Find where the given text appears and provide that cell's center as [X, Y] coordinate. 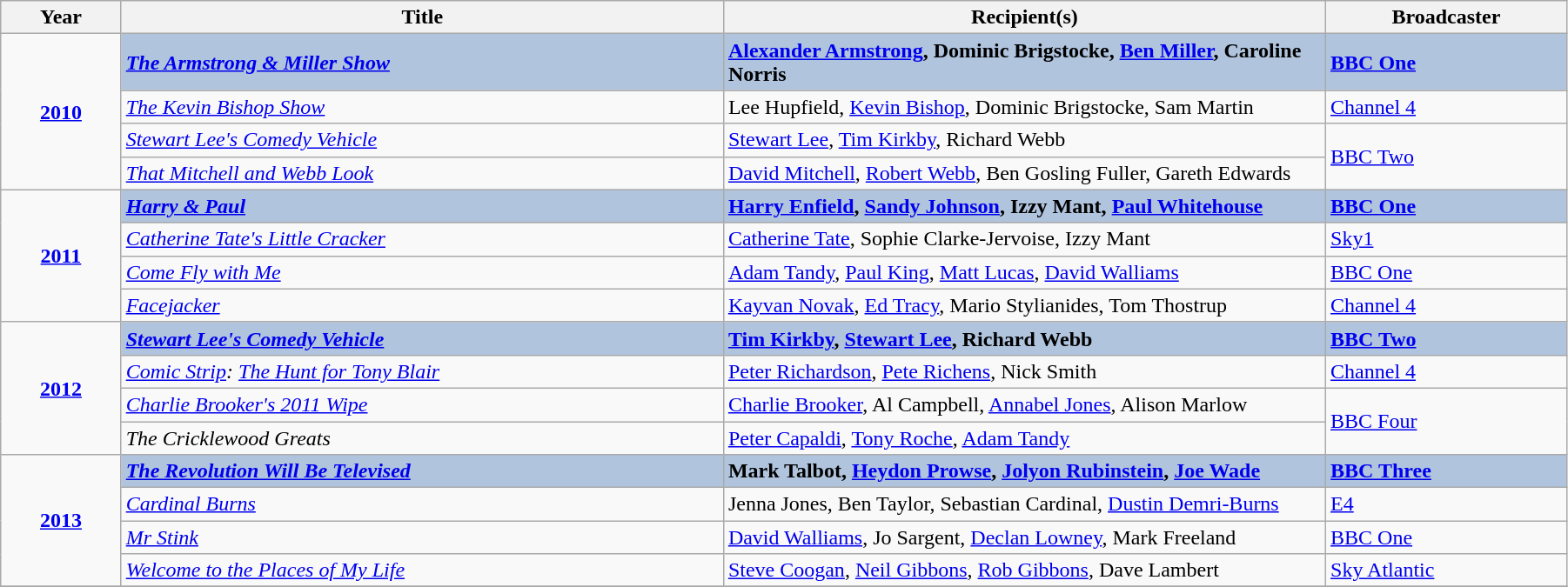
BBC Four [1446, 421]
Come Fly with Me [422, 272]
Cardinal Burns [422, 504]
Charlie Brooker, Al Campbell, Annabel Jones, Alison Marlow [1024, 404]
Jenna Jones, Ben Taylor, Sebastian Cardinal, Dustin Demri-Burns [1024, 504]
2010 [61, 111]
Lee Hupfield, Kevin Bishop, Dominic Brigstocke, Sam Martin [1024, 107]
Peter Richardson, Pete Richens, Nick Smith [1024, 371]
Mr Stink [422, 537]
Harry & Paul [422, 206]
2013 [61, 521]
The Armstrong & Miller Show [422, 63]
Sky1 [1446, 239]
Broadcaster [1446, 17]
That Mitchell and Webb Look [422, 173]
The Cricklewood Greats [422, 437]
Tim Kirkby, Stewart Lee, Richard Webb [1024, 338]
Year [61, 17]
Alexander Armstrong, Dominic Brigstocke, Ben Miller, Caroline Norris [1024, 63]
Title [422, 17]
Mark Talbot, Heydon Prowse, Jolyon Rubinstein, Joe Wade [1024, 471]
Facejacker [422, 305]
E4 [1446, 504]
The Revolution Will Be Televised [422, 471]
Catherine Tate, Sophie Clarke-Jervoise, Izzy Mant [1024, 239]
Steve Coogan, Neil Gibbons, Rob Gibbons, Dave Lambert [1024, 570]
Kayvan Novak, Ed Tracy, Mario Stylianides, Tom Thostrup [1024, 305]
Comic Strip: The Hunt for Tony Blair [422, 371]
David Mitchell, Robert Webb, Ben Gosling Fuller, Gareth Edwards [1024, 173]
BBC Three [1446, 471]
Catherine Tate's Little Cracker [422, 239]
Welcome to the Places of My Life [422, 570]
David Walliams, Jo Sargent, Declan Lowney, Mark Freeland [1024, 537]
Sky Atlantic [1446, 570]
2011 [61, 256]
2012 [61, 388]
Adam Tandy, Paul King, Matt Lucas, David Walliams [1024, 272]
Harry Enfield, Sandy Johnson, Izzy Mant, Paul Whitehouse [1024, 206]
Peter Capaldi, Tony Roche, Adam Tandy [1024, 437]
Recipient(s) [1024, 17]
Charlie Brooker's 2011 Wipe [422, 404]
The Kevin Bishop Show [422, 107]
Stewart Lee, Tim Kirkby, Richard Webb [1024, 140]
